Determine the (x, y) coordinate at the center of the cell enclosing the given text.  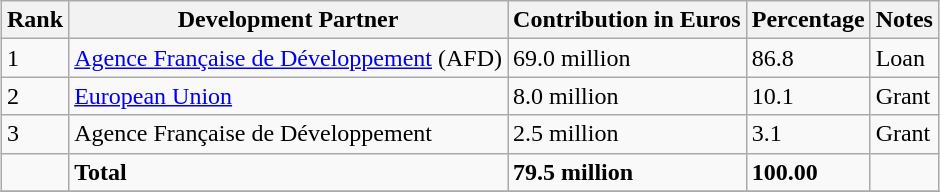
3.1 (808, 134)
Total (288, 172)
2.5 million (628, 134)
Contribution in Euros (628, 20)
100.00 (808, 172)
10.1 (808, 96)
Agence Française de Développement (288, 134)
European Union (288, 96)
1 (36, 58)
Rank (36, 20)
Agence Française de Développement (AFD) (288, 58)
8.0 million (628, 96)
Development Partner (288, 20)
Percentage (808, 20)
79.5 million (628, 172)
3 (36, 134)
2 (36, 96)
Notes (904, 20)
69.0 million (628, 58)
Loan (904, 58)
86.8 (808, 58)
